Provide the (x, y) coordinate of the cell's center where the given text is located.  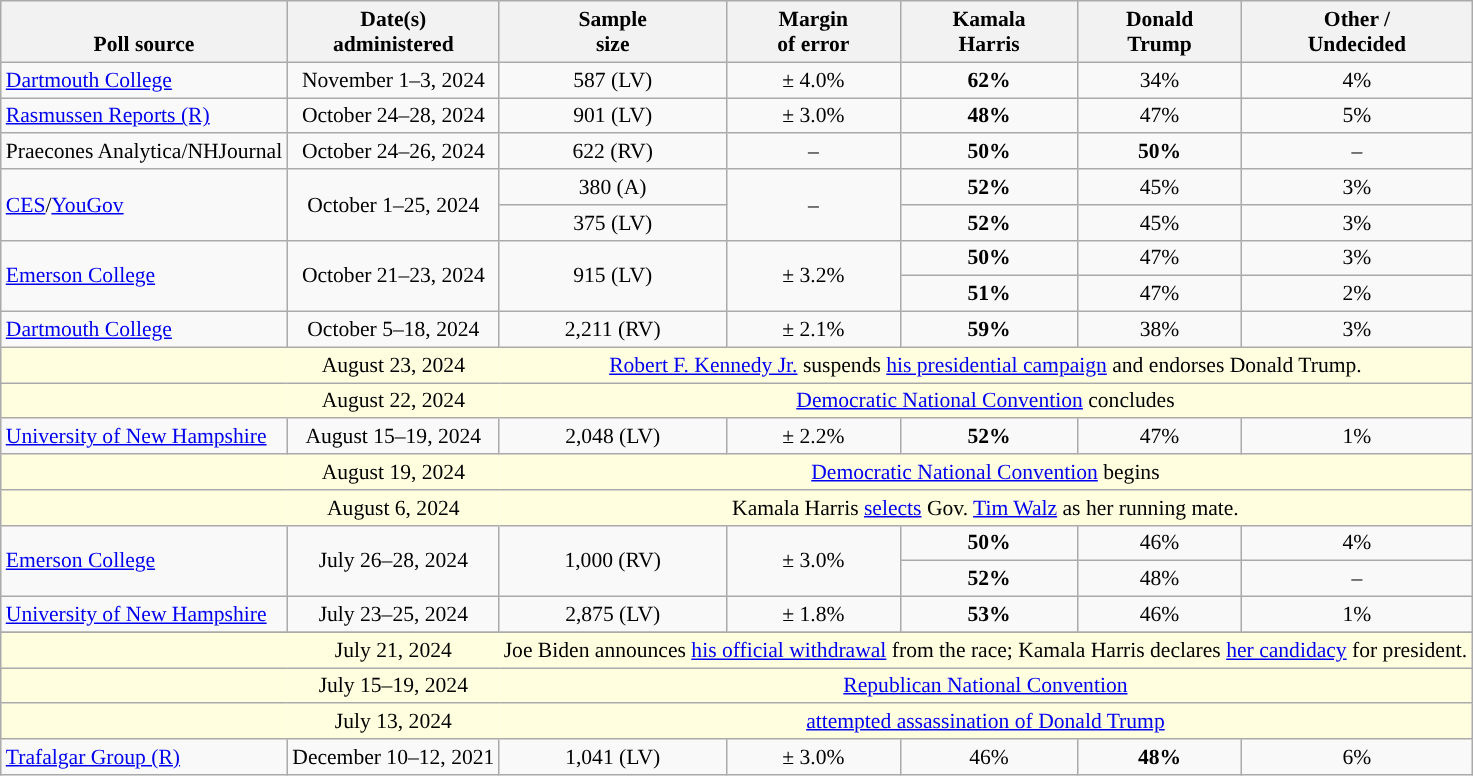
Kamala Harris selects Gov. Tim Walz as her running mate. (986, 508)
CES/YouGov (144, 204)
Republican National Convention (986, 686)
attempted assassination of Donald Trump (986, 722)
51% (990, 294)
August 22, 2024 (393, 401)
October 24–28, 2024 (393, 116)
August 15–19, 2024 (393, 437)
December 10–12, 2021 (393, 757)
July 21, 2024 (393, 650)
Rasmussen Reports (R) (144, 116)
53% (990, 615)
1,041 (LV) (612, 757)
November 1–3, 2024 (393, 80)
October 5–18, 2024 (393, 330)
Trafalgar Group (R) (144, 757)
August 23, 2024 (393, 365)
± 2.2% (814, 437)
Joe Biden announces his official withdrawal from the race; Kamala Harris declares her candidacy for president. (986, 650)
July 13, 2024 (393, 722)
July 26–28, 2024 (393, 560)
622 (RV) (612, 152)
915 (LV) (612, 276)
October 21–23, 2024 (393, 276)
Democratic National Convention concludes (986, 401)
± 1.8% (814, 615)
Date(s)administered (393, 32)
DonaldTrump (1159, 32)
1,000 (RV) (612, 560)
± 3.2% (814, 276)
Robert F. Kennedy Jr. suspends his presidential campaign and endorses Donald Trump. (986, 365)
Poll source (144, 32)
± 4.0% (814, 80)
Other /Undecided (1358, 32)
5% (1358, 116)
October 24–26, 2024 (393, 152)
2,875 (LV) (612, 615)
2% (1358, 294)
6% (1358, 757)
July 15–19, 2024 (393, 686)
July 23–25, 2024 (393, 615)
KamalaHarris (990, 32)
Democratic National Convention begins (986, 472)
Marginof error (814, 32)
380 (A) (612, 187)
Praecones Analytica/NHJournal (144, 152)
August 19, 2024 (393, 472)
October 1–25, 2024 (393, 204)
2,048 (LV) (612, 437)
59% (990, 330)
Samplesize (612, 32)
375 (LV) (612, 223)
August 6, 2024 (393, 508)
62% (990, 80)
587 (LV) (612, 80)
± 2.1% (814, 330)
34% (1159, 80)
901 (LV) (612, 116)
2,211 (RV) (612, 330)
38% (1159, 330)
